Detect which cell encompasses the target text, then output its (X, Y) center coordinate. 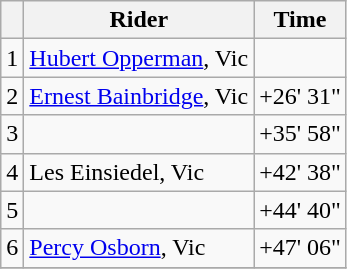
Hubert Opperman, Vic (139, 58)
+47' 06" (300, 248)
Percy Osborn, Vic (139, 248)
5 (12, 210)
+44' 40" (300, 210)
+35' 58" (300, 134)
1 (12, 58)
+26' 31" (300, 96)
Ernest Bainbridge, Vic (139, 96)
2 (12, 96)
+42' 38" (300, 172)
3 (12, 134)
4 (12, 172)
Les Einsiedel, Vic (139, 172)
6 (12, 248)
Rider (139, 20)
Time (300, 20)
